Identify which cell holds the provided text, then report its (x, y) central coordinate. 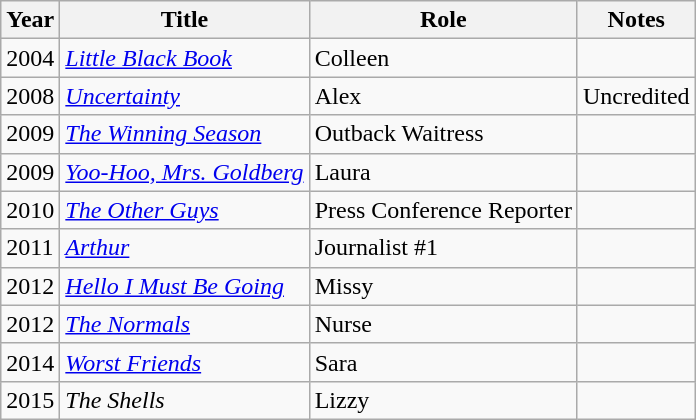
Arthur (184, 248)
Colleen (443, 58)
Missy (443, 286)
Lizzy (443, 400)
Alex (443, 96)
2011 (30, 248)
The Other Guys (184, 210)
2010 (30, 210)
Notes (636, 20)
Role (443, 20)
Outback Waitress (443, 134)
The Shells (184, 400)
2015 (30, 400)
Yoo-Hoo, Mrs. Goldberg (184, 172)
Hello I Must Be Going (184, 286)
Press Conference Reporter (443, 210)
Title (184, 20)
Laura (443, 172)
2004 (30, 58)
Nurse (443, 324)
Journalist #1 (443, 248)
Year (30, 20)
Sara (443, 362)
Uncertainty (184, 96)
2014 (30, 362)
2008 (30, 96)
Little Black Book (184, 58)
Uncredited (636, 96)
The Normals (184, 324)
Worst Friends (184, 362)
The Winning Season (184, 134)
